Scan for the cell matching the given text and deliver its [x, y] coordinate at center. 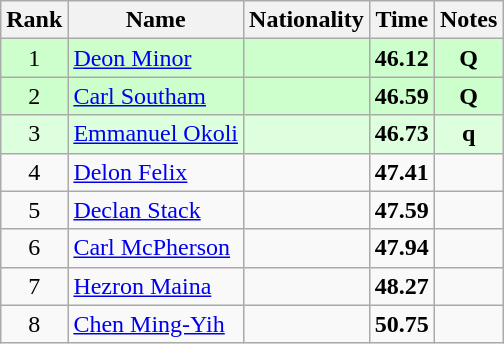
50.75 [402, 324]
5 [34, 210]
2 [34, 96]
47.59 [402, 210]
8 [34, 324]
47.94 [402, 248]
Chen Ming-Yih [156, 324]
1 [34, 58]
46.73 [402, 134]
Carl Southam [156, 96]
47.41 [402, 172]
Carl McPherson [156, 248]
Name [156, 20]
q [468, 134]
7 [34, 286]
6 [34, 248]
48.27 [402, 286]
Time [402, 20]
Notes [468, 20]
Deon Minor [156, 58]
Nationality [307, 20]
Declan Stack [156, 210]
Emmanuel Okoli [156, 134]
3 [34, 134]
46.12 [402, 58]
Delon Felix [156, 172]
46.59 [402, 96]
4 [34, 172]
Rank [34, 20]
Hezron Maina [156, 286]
